Output the (x, y) coordinate of the center of the cell containing the given text.  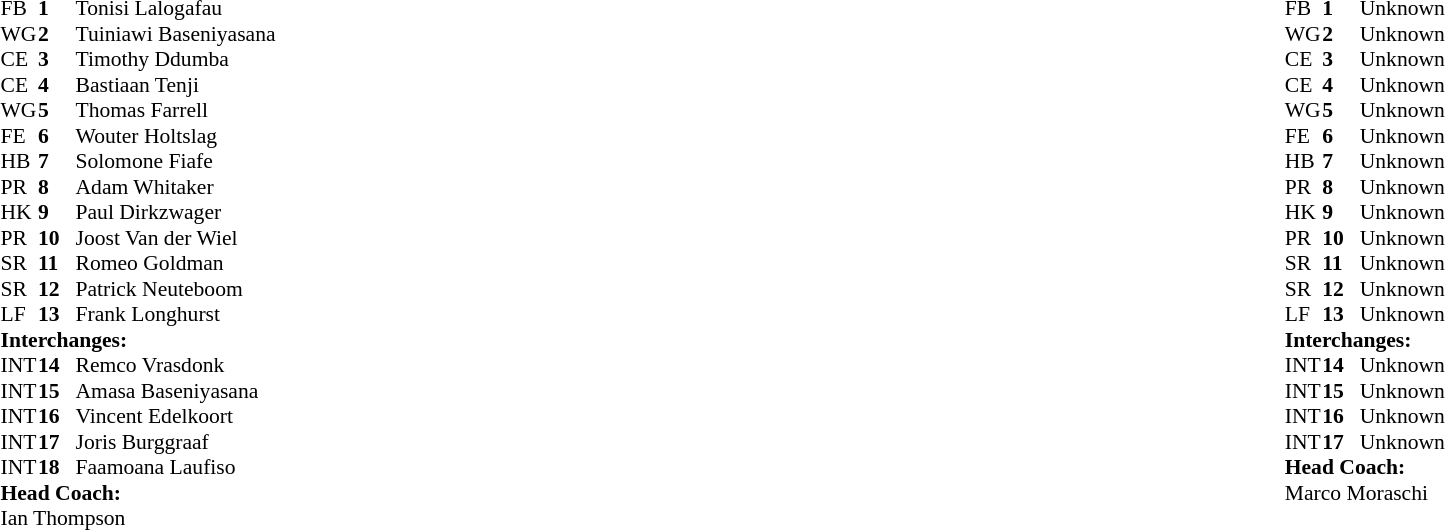
Joost Van der Wiel (176, 238)
Remco Vrasdonk (176, 365)
Joris Burggraaf (176, 442)
Adam Whitaker (176, 187)
Amasa Baseniyasana (176, 391)
Paul Dirkzwager (176, 213)
Vincent Edelkoort (176, 417)
Patrick Neuteboom (176, 289)
Romeo Goldman (176, 263)
Frank Longhurst (176, 315)
Marco Moraschi (1365, 493)
Bastiaan Tenji (176, 85)
18 (57, 467)
Timothy Ddumba (176, 59)
Tuiniawi Baseniyasana (176, 34)
Wouter Holtslag (176, 136)
Thomas Farrell (176, 111)
Solomone Fiafe (176, 161)
Faamoana Laufiso (176, 467)
